Locate the cell with the specified text and output its [X, Y] center coordinate. 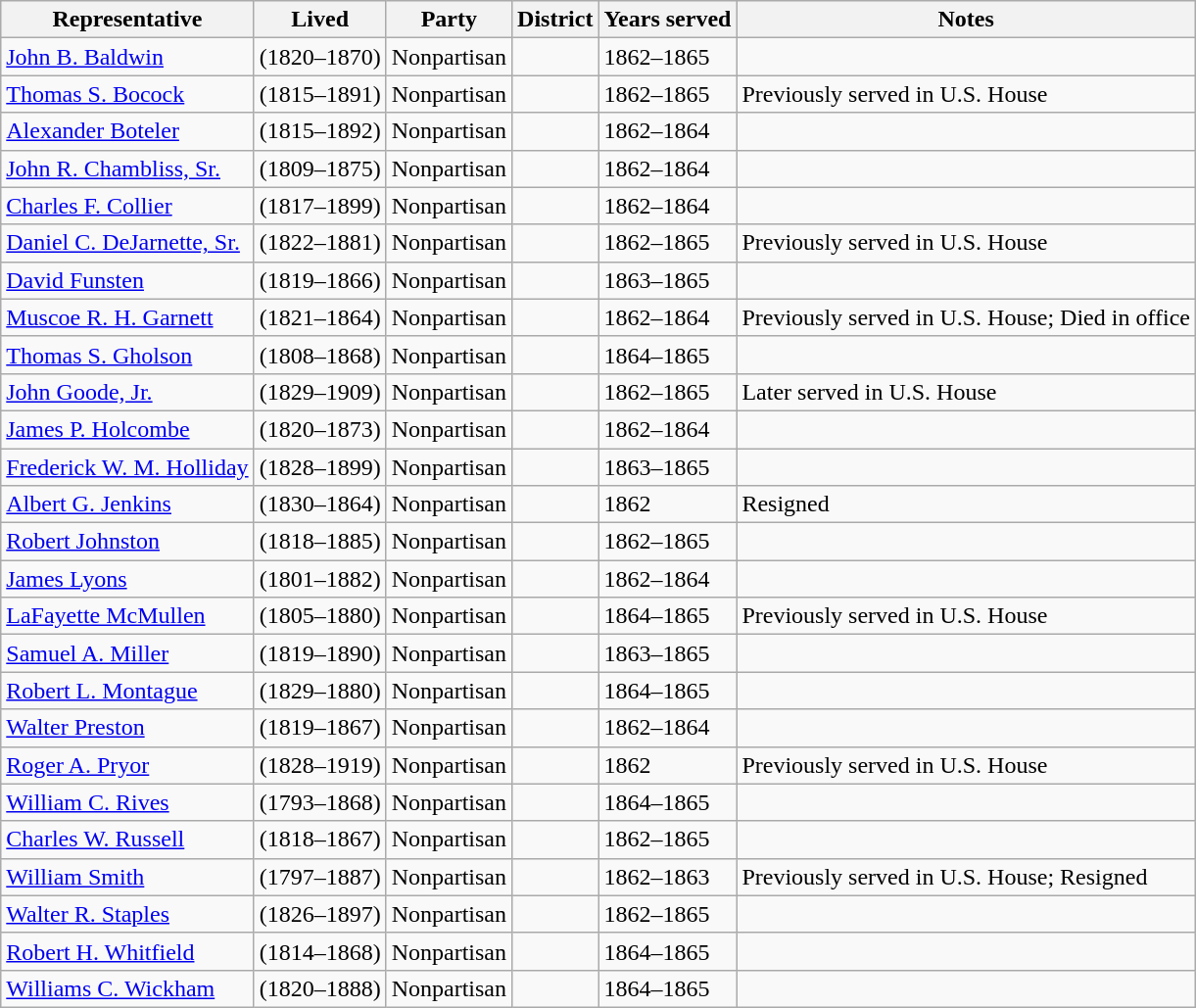
James P. Holcombe [127, 429]
(1818–1885) [319, 542]
(1818–1867) [319, 840]
(1821–1864) [319, 317]
Party [449, 20]
(1797–1887) [319, 877]
David Funsten [127, 280]
Previously served in U.S. House; Resigned [966, 877]
Notes [966, 20]
Lived [319, 20]
(1826–1897) [319, 914]
(1829–1880) [319, 691]
Thomas S. Bocock [127, 94]
(1830–1864) [319, 504]
Robert Johnston [127, 542]
Charles W. Russell [127, 840]
(1808–1868) [319, 355]
(1820–1888) [319, 988]
Daniel C. DeJarnette, Sr. [127, 243]
(1817–1899) [319, 206]
Samuel A. Miller [127, 653]
(1820–1873) [319, 429]
John R. Chambliss, Sr. [127, 168]
(1829–1909) [319, 392]
Robert L. Montague [127, 691]
(1822–1881) [319, 243]
James Lyons [127, 579]
Frederick W. M. Holliday [127, 467]
(1801–1882) [319, 579]
Representative [127, 20]
(1814–1868) [319, 951]
Alexander Boteler [127, 131]
William Smith [127, 877]
LaFayette McMullen [127, 616]
John Goode, Jr. [127, 392]
Roger A. Pryor [127, 765]
Walter Preston [127, 728]
Resigned [966, 504]
(1815–1892) [319, 131]
Albert G. Jenkins [127, 504]
(1819–1867) [319, 728]
(1793–1868) [319, 802]
(1809–1875) [319, 168]
(1805–1880) [319, 616]
Muscoe R. H. Garnett [127, 317]
John B. Baldwin [127, 57]
(1819–1890) [319, 653]
Later served in U.S. House [966, 392]
William C. Rives [127, 802]
(1820–1870) [319, 57]
Years served [668, 20]
Robert H. Whitfield [127, 951]
(1828–1899) [319, 467]
(1828–1919) [319, 765]
Previously served in U.S. House; Died in office [966, 317]
Thomas S. Gholson [127, 355]
(1815–1891) [319, 94]
Walter R. Staples [127, 914]
(1819–1866) [319, 280]
1862–1863 [668, 877]
Charles F. Collier [127, 206]
District [555, 20]
Williams C. Wickham [127, 988]
